Output the [x, y] coordinate of the center of the cell containing the given text.  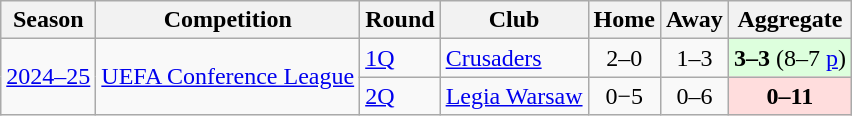
0–11 [790, 96]
2–0 [624, 58]
2Q [400, 96]
3–3 (8–7 p) [790, 58]
Club [514, 20]
0–6 [694, 96]
1–3 [694, 58]
1Q [400, 58]
Away [694, 20]
UEFA Conference League [228, 77]
Crusaders [514, 58]
Season [48, 20]
Round [400, 20]
Legia Warsaw [514, 96]
2024–25 [48, 77]
Competition [228, 20]
Aggregate [790, 20]
Home [624, 20]
0−5 [624, 96]
